Detect which cell encompasses the target text, then output its [x, y] center coordinate. 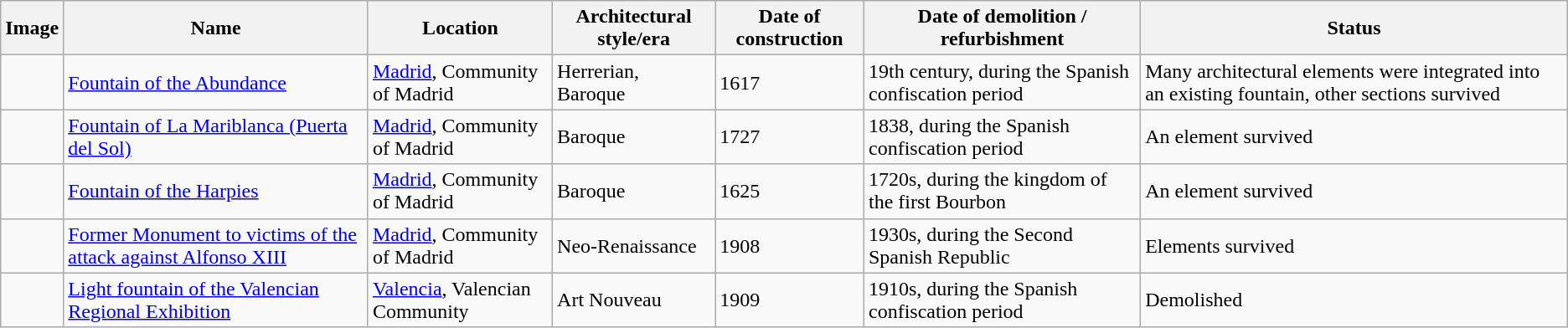
1910s, during the Spanish confiscation period [1002, 300]
Valencia, Valencian Community [460, 300]
Many architectural elements were integrated into an existing fountain, other sections survived [1354, 82]
19th century, during the Spanish confiscation period [1002, 82]
1617 [790, 82]
Location [460, 28]
1720s, during the kingdom of the first Bourbon [1002, 191]
Herrerian, Baroque [634, 82]
Elements survived [1354, 246]
Date of construction [790, 28]
Name [216, 28]
Fountain of the Harpies [216, 191]
Architectural style/era [634, 28]
Fountain of the Abundance [216, 82]
Art Nouveau [634, 300]
Demolished [1354, 300]
Neo-Renaissance [634, 246]
Image [32, 28]
1930s, during the Second Spanish Republic [1002, 246]
1727 [790, 137]
Status [1354, 28]
1838, during the Spanish confiscation period [1002, 137]
1909 [790, 300]
Fountain of La Mariblanca (Puerta del Sol) [216, 137]
Former Monument to victims of the attack against Alfonso XIII [216, 246]
Date of demolition / refurbishment [1002, 28]
1625 [790, 191]
Light fountain of the Valencian Regional Exhibition [216, 300]
1908 [790, 246]
